Pinpoint the cell where the given text exists, returning its [X, Y] midpoint coordinate. 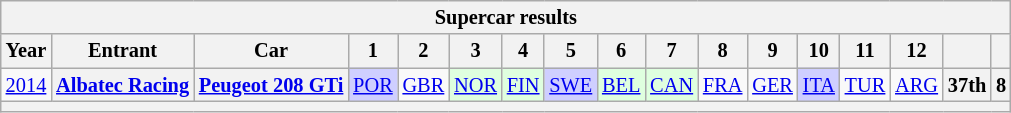
10 [819, 51]
ITA [819, 85]
FIN [524, 85]
9 [772, 51]
SWE [570, 85]
6 [621, 51]
12 [916, 51]
5 [570, 51]
Year [26, 51]
4 [524, 51]
2 [424, 51]
Entrant [122, 51]
ARG [916, 85]
Supercar results [506, 17]
11 [865, 51]
GBR [424, 85]
FRA [722, 85]
7 [672, 51]
37th [967, 85]
3 [476, 51]
NOR [476, 85]
Peugeot 208 GTi [271, 85]
BEL [621, 85]
POR [372, 85]
Albatec Racing [122, 85]
CAN [672, 85]
1 [372, 51]
GER [772, 85]
TUR [865, 85]
Car [271, 51]
2014 [26, 85]
